Scan for the cell matching the given text and deliver its (x, y) coordinate at center. 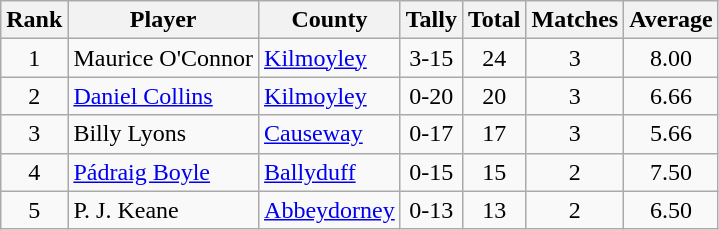
0-20 (431, 96)
Maurice O'Connor (164, 58)
5.66 (672, 134)
Rank (34, 20)
Ballyduff (330, 172)
Pádraig Boyle (164, 172)
6.50 (672, 210)
Daniel Collins (164, 96)
Matches (575, 20)
20 (494, 96)
Average (672, 20)
17 (494, 134)
0-13 (431, 210)
Tally (431, 20)
0-15 (431, 172)
0-17 (431, 134)
3-15 (431, 58)
Billy Lyons (164, 134)
6.66 (672, 96)
15 (494, 172)
5 (34, 210)
24 (494, 58)
P. J. Keane (164, 210)
Abbeydorney (330, 210)
Total (494, 20)
Player (164, 20)
8.00 (672, 58)
Causeway (330, 134)
1 (34, 58)
7.50 (672, 172)
County (330, 20)
13 (494, 210)
4 (34, 172)
